Search for the cell housing the specified text and yield its (x, y) center coordinate. 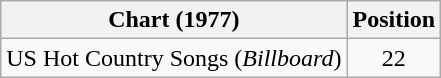
Chart (1977) (174, 20)
Position (394, 20)
US Hot Country Songs (Billboard) (174, 58)
22 (394, 58)
